Output the (X, Y) coordinate of the center of the cell containing the given text.  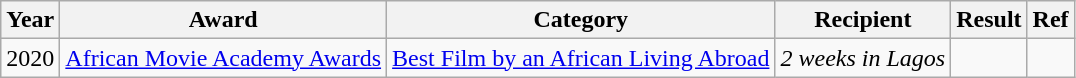
Category (581, 20)
Award (224, 20)
2020 (30, 58)
2 weeks in Lagos (863, 58)
Result (989, 20)
African Movie Academy Awards (224, 58)
Year (30, 20)
Recipient (863, 20)
Best Film by an African Living Abroad (581, 58)
Ref (1050, 20)
